Return the [x, y] coordinate for the center point of the cell that contains the specified text.  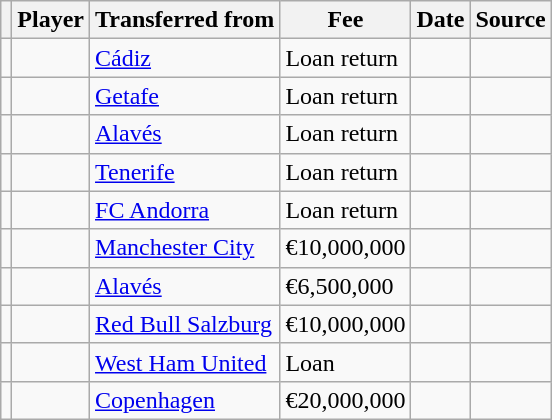
Tenerife [185, 172]
Date [440, 20]
Player [51, 20]
€6,500,000 [346, 286]
Manchester City [185, 248]
€20,000,000 [346, 400]
Cádiz [185, 58]
FC Andorra [185, 210]
Fee [346, 20]
West Ham United [185, 362]
Getafe [185, 96]
Loan [346, 362]
Source [510, 20]
Transferred from [185, 20]
Copenhagen [185, 400]
Red Bull Salzburg [185, 324]
